Determine the [X, Y] coordinate at the center of the cell enclosing the given text.  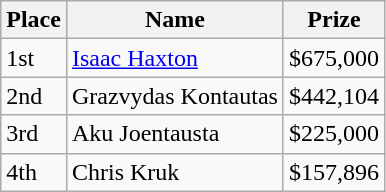
1st [34, 58]
Name [174, 20]
Chris Kruk [174, 172]
$225,000 [334, 134]
2nd [34, 96]
$442,104 [334, 96]
Isaac Haxton [174, 58]
3rd [34, 134]
Prize [334, 20]
Grazvydas Kontautas [174, 96]
Place [34, 20]
Aku Joentausta [174, 134]
$675,000 [334, 58]
$157,896 [334, 172]
4th [34, 172]
